Capture the cell that displays the provided text and extract its [X, Y] central coordinate. 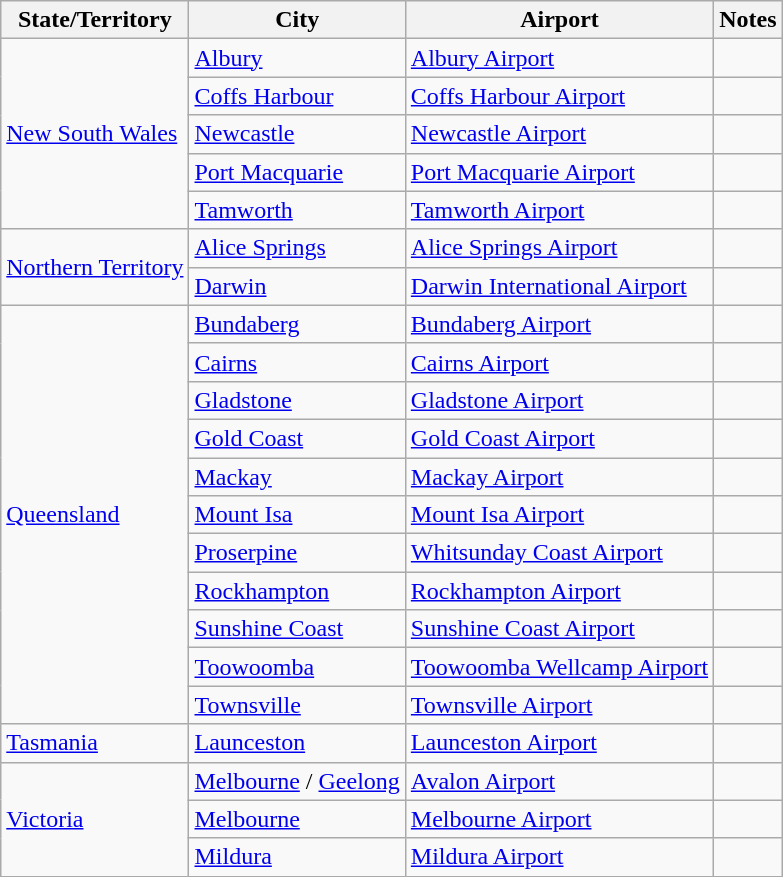
Mackay [297, 477]
Darwin [297, 286]
Rockhampton [297, 591]
Alice Springs Airport [559, 248]
Notes [748, 20]
Mildura [297, 857]
Albury Airport [559, 58]
Coffs Harbour [297, 96]
Proserpine [297, 553]
New South Wales [95, 134]
Townsville Airport [559, 705]
Gold Coast [297, 438]
Newcastle Airport [559, 134]
Mildura Airport [559, 857]
Tasmania [95, 743]
Tamworth [297, 210]
Gladstone [297, 400]
Victoria [95, 819]
Mount Isa [297, 515]
Sunshine Coast Airport [559, 629]
Bundaberg [297, 324]
Avalon Airport [559, 781]
Tamworth Airport [559, 210]
Cairns [297, 362]
Newcastle [297, 134]
Townsville [297, 705]
State/Territory [95, 20]
Darwin International Airport [559, 286]
Port Macquarie [297, 172]
Cairns Airport [559, 362]
Melbourne Airport [559, 819]
Mount Isa Airport [559, 515]
Whitsunday Coast Airport [559, 553]
Alice Springs [297, 248]
Toowoomba [297, 667]
Toowoomba Wellcamp Airport [559, 667]
Coffs Harbour Airport [559, 96]
Melbourne / Geelong [297, 781]
Launceston Airport [559, 743]
Port Macquarie Airport [559, 172]
Albury [297, 58]
Launceston [297, 743]
Northern Territory [95, 267]
Gold Coast Airport [559, 438]
Mackay Airport [559, 477]
Sunshine Coast [297, 629]
Melbourne [297, 819]
Gladstone Airport [559, 400]
Bundaberg Airport [559, 324]
City [297, 20]
Rockhampton Airport [559, 591]
Airport [559, 20]
Queensland [95, 514]
